Pinpoint the cell where the given text exists, returning its [x, y] midpoint coordinate. 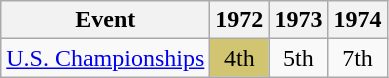
1972 [240, 20]
7th [358, 58]
Event [106, 20]
1973 [298, 20]
5th [298, 58]
U.S. Championships [106, 58]
1974 [358, 20]
4th [240, 58]
